Detect which cell encompasses the target text, then output its [X, Y] center coordinate. 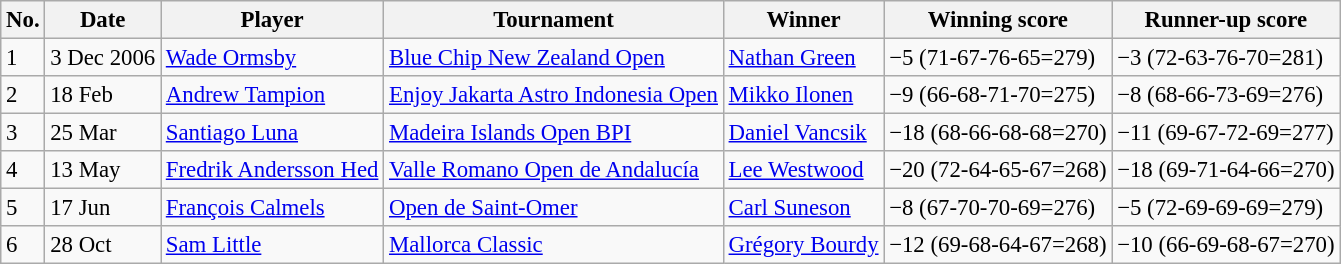
Wade Ormsby [272, 58]
−8 (67-70-70-69=276) [998, 208]
Andrew Tampion [272, 95]
3 Dec 2006 [103, 58]
Player [272, 20]
−10 (66-69-68-67=270) [1226, 245]
−3 (72-63-76-70=281) [1226, 58]
5 [23, 208]
4 [23, 170]
−5 (71-67-76-65=279) [998, 58]
Mallorca Classic [554, 245]
−20 (72-64-65-67=268) [998, 170]
18 Feb [103, 95]
Enjoy Jakarta Astro Indonesia Open [554, 95]
3 [23, 133]
Blue Chip New Zealand Open [554, 58]
Carl Suneson [804, 208]
Winner [804, 20]
Fredrik Andersson Hed [272, 170]
−12 (69-68-64-67=268) [998, 245]
Mikko Ilonen [804, 95]
Winning score [998, 20]
Grégory Bourdy [804, 245]
−8 (68-66-73-69=276) [1226, 95]
No. [23, 20]
−18 (69-71-64-66=270) [1226, 170]
Tournament [554, 20]
1 [23, 58]
Runner-up score [1226, 20]
François Calmels [272, 208]
Nathan Green [804, 58]
25 Mar [103, 133]
Santiago Luna [272, 133]
−11 (69-67-72-69=277) [1226, 133]
2 [23, 95]
17 Jun [103, 208]
Valle Romano Open de Andalucía [554, 170]
−5 (72-69-69-69=279) [1226, 208]
13 May [103, 170]
Daniel Vancsik [804, 133]
−9 (66-68-71-70=275) [998, 95]
Lee Westwood [804, 170]
6 [23, 245]
Date [103, 20]
Sam Little [272, 245]
28 Oct [103, 245]
Madeira Islands Open BPI [554, 133]
Open de Saint-Omer [554, 208]
−18 (68-66-68-68=270) [998, 133]
